Return (x, y) of the center of cell containing provided text 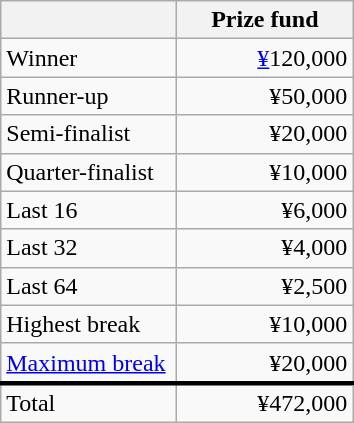
Runner-up (89, 96)
Prize fund (265, 20)
Last 16 (89, 210)
¥6,000 (265, 210)
¥472,000 (265, 403)
Maximum break (89, 363)
Quarter-finalist (89, 172)
¥50,000 (265, 96)
¥2,500 (265, 286)
Last 32 (89, 248)
Last 64 (89, 286)
¥120,000 (265, 58)
Winner (89, 58)
Highest break (89, 324)
Total (89, 403)
¥4,000 (265, 248)
Semi-finalist (89, 134)
